Find where the given text appears and provide that cell's center as [X, Y] coordinate. 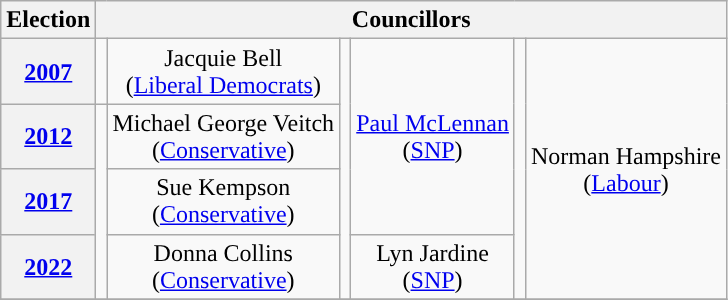
2012 [48, 136]
Donna Collins(Conservative) [224, 266]
Norman Hampshire(Labour) [626, 169]
2017 [48, 202]
Election [48, 20]
Michael George Veitch(Conservative) [224, 136]
2022 [48, 266]
Councillors [412, 20]
Lyn Jardine(SNP) [433, 266]
Paul McLennan(SNP) [433, 136]
Jacquie Bell(Liberal Democrats) [224, 72]
2007 [48, 72]
Sue Kempson(Conservative) [224, 202]
